From the cell containing the given text, extract its center point as [X, Y] coordinate. 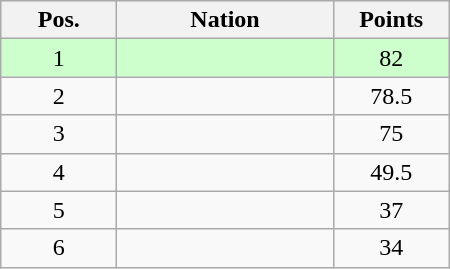
4 [59, 172]
34 [391, 248]
Nation [225, 20]
49.5 [391, 172]
78.5 [391, 96]
Pos. [59, 20]
1 [59, 58]
6 [59, 248]
3 [59, 134]
2 [59, 96]
82 [391, 58]
Points [391, 20]
37 [391, 210]
5 [59, 210]
75 [391, 134]
